Capture the cell that displays the provided text and extract its (X, Y) central coordinate. 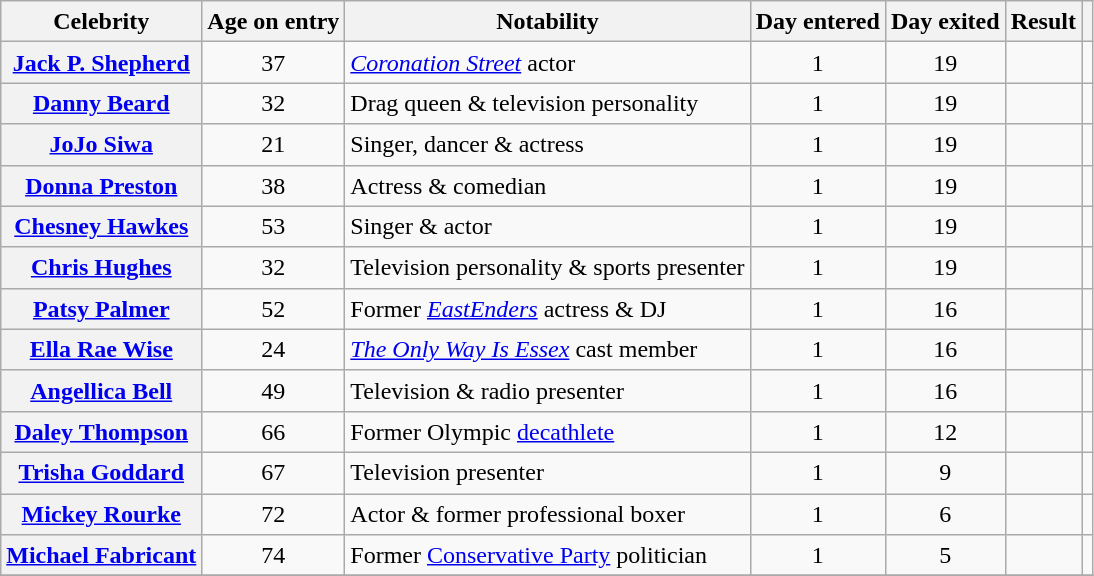
Television presenter (548, 472)
37 (274, 62)
Result (1043, 22)
Actress & comedian (548, 186)
Patsy Palmer (102, 308)
Day exited (945, 22)
12 (945, 432)
Singer, dancer & actress (548, 144)
6 (945, 514)
Actor & former professional boxer (548, 514)
74 (274, 556)
Day entered (818, 22)
Singer & actor (548, 226)
Former Olympic decathlete (548, 432)
Donna Preston (102, 186)
Former EastEnders actress & DJ (548, 308)
49 (274, 390)
Michael Fabricant (102, 556)
21 (274, 144)
Ella Rae Wise (102, 350)
Coronation Street actor (548, 62)
Drag queen & television personality (548, 104)
Age on entry (274, 22)
The Only Way Is Essex cast member (548, 350)
Celebrity (102, 22)
9 (945, 472)
Television personality & sports presenter (548, 268)
24 (274, 350)
Angellica Bell (102, 390)
72 (274, 514)
Former Conservative Party politician (548, 556)
Notability (548, 22)
52 (274, 308)
Jack P. Shepherd (102, 62)
53 (274, 226)
38 (274, 186)
Chris Hughes (102, 268)
Daley Thompson (102, 432)
Chesney Hawkes (102, 226)
66 (274, 432)
JoJo Siwa (102, 144)
5 (945, 556)
Trisha Goddard (102, 472)
Television & radio presenter (548, 390)
Mickey Rourke (102, 514)
Danny Beard (102, 104)
67 (274, 472)
